Pinpoint the cell where the given text exists, returning its [X, Y] midpoint coordinate. 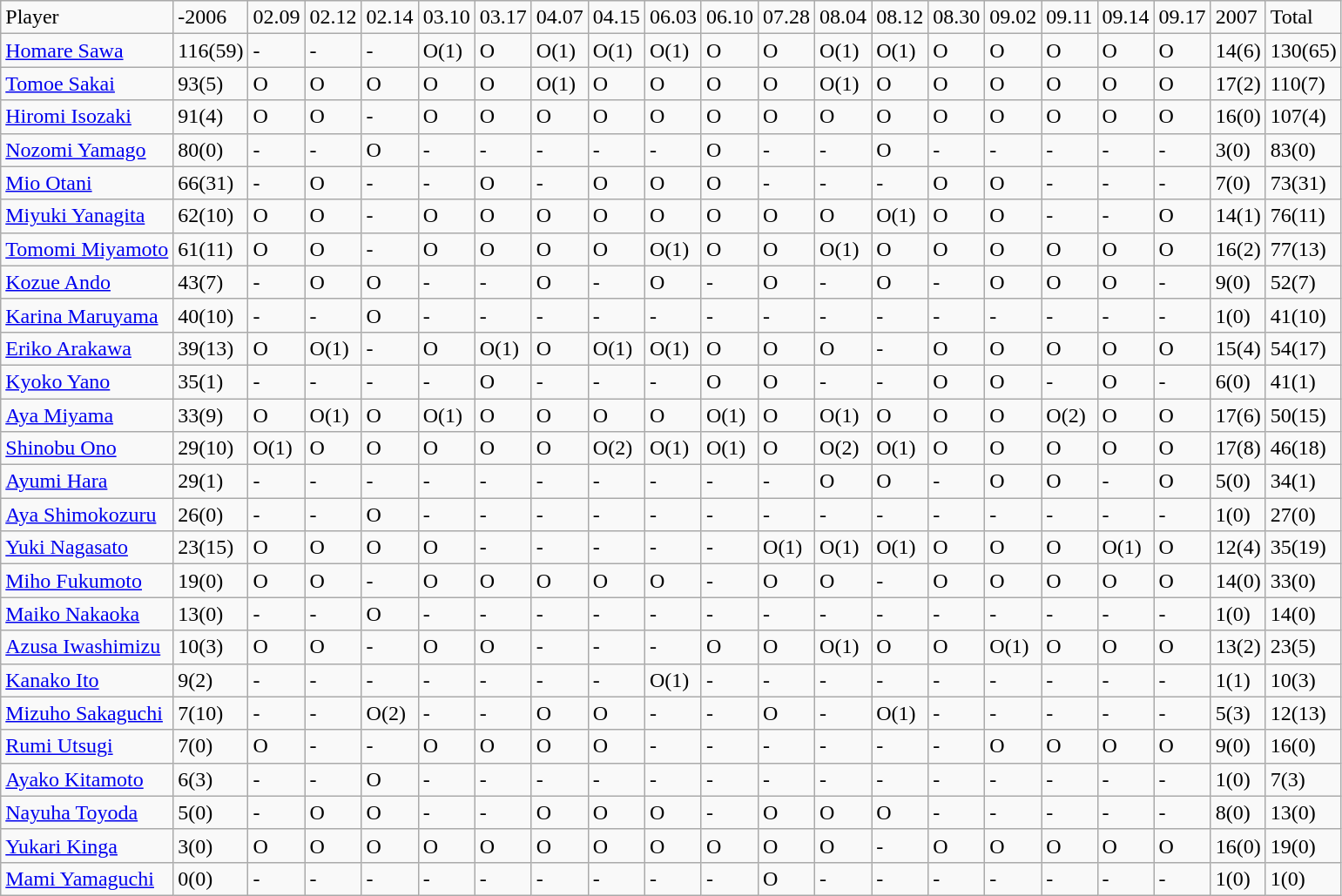
Kyoko Yano [87, 381]
Ayako Kitamoto [87, 779]
1(1) [1238, 680]
06.10 [730, 17]
33(0) [1303, 581]
Rumi Utsugi [87, 746]
12(13) [1303, 713]
116(59) [211, 51]
Mizuho Sakaguchi [87, 713]
76(11) [1303, 216]
Shinobu Ono [87, 448]
14(6) [1238, 51]
40(10) [211, 315]
Hiromi Isozaki [87, 117]
Mami Yamaguchi [87, 879]
08.04 [843, 17]
09.11 [1069, 17]
Player [87, 17]
80(0) [211, 150]
0(0) [211, 879]
02.09 [277, 17]
33(9) [211, 415]
Total [1303, 17]
Kanako Ito [87, 680]
Tomoe Sakai [87, 84]
41(10) [1303, 315]
Azusa Iwashimizu [87, 647]
39(13) [211, 348]
Karina Maruyama [87, 315]
Maiko Nakaoka [87, 614]
35(19) [1303, 548]
Kozue Ando [87, 282]
7(3) [1303, 779]
09.14 [1125, 17]
Yuki Nagasato [87, 548]
62(10) [211, 216]
Ayumi Hara [87, 482]
29(10) [211, 448]
08.12 [900, 17]
15(4) [1238, 348]
17(2) [1238, 84]
66(31) [211, 183]
Yukari Kinga [87, 845]
41(1) [1303, 381]
Miho Fukumoto [87, 581]
Aya Miyama [87, 415]
17(6) [1238, 415]
7(10) [211, 713]
130(65) [1303, 51]
02.12 [333, 17]
06.03 [672, 17]
09.17 [1183, 17]
Nayuha Toyoda [87, 812]
9(2) [211, 680]
110(7) [1303, 84]
61(11) [211, 249]
-2006 [211, 17]
Tomomi Miyamoto [87, 249]
50(15) [1303, 415]
Homare Sawa [87, 51]
04.07 [559, 17]
2007 [1238, 17]
02.14 [390, 17]
23(5) [1303, 647]
12(4) [1238, 548]
26(0) [211, 515]
17(8) [1238, 448]
6(0) [1238, 381]
09.02 [1014, 17]
03.17 [503, 17]
27(0) [1303, 515]
08.30 [956, 17]
46(18) [1303, 448]
8(0) [1238, 812]
13(2) [1238, 647]
04.15 [617, 17]
5(3) [1238, 713]
6(3) [211, 779]
52(7) [1303, 282]
14(1) [1238, 216]
83(0) [1303, 150]
Nozomi Yamago [87, 150]
93(5) [211, 84]
77(13) [1303, 249]
91(4) [211, 117]
54(17) [1303, 348]
107(4) [1303, 117]
03.10 [446, 17]
35(1) [211, 381]
34(1) [1303, 482]
Mio Otani [87, 183]
Aya Shimokozuru [87, 515]
Miyuki Yanagita [87, 216]
16(2) [1238, 249]
07.28 [787, 17]
23(15) [211, 548]
Eriko Arakawa [87, 348]
29(1) [211, 482]
43(7) [211, 282]
73(31) [1303, 183]
